Provide the (x, y) coordinate of the cell's center where the given text is located.  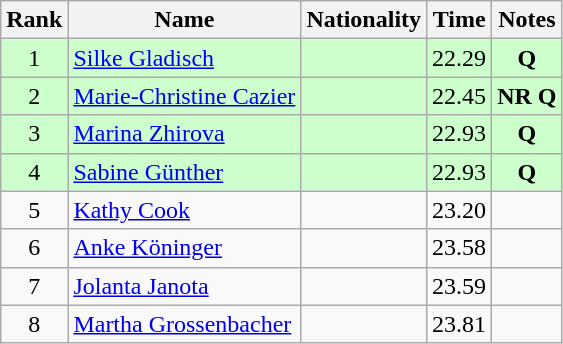
Rank (34, 20)
NR Q (527, 96)
2 (34, 96)
Marina Zhirova (184, 134)
Marie-Christine Cazier (184, 96)
Name (184, 20)
6 (34, 248)
1 (34, 58)
Kathy Cook (184, 210)
Silke Gladisch (184, 58)
Notes (527, 20)
Nationality (364, 20)
23.81 (460, 324)
8 (34, 324)
Anke Köninger (184, 248)
Jolanta Janota (184, 286)
Time (460, 20)
3 (34, 134)
23.58 (460, 248)
22.29 (460, 58)
22.45 (460, 96)
Martha Grossenbacher (184, 324)
5 (34, 210)
4 (34, 172)
Sabine Günther (184, 172)
7 (34, 286)
23.59 (460, 286)
23.20 (460, 210)
